Find where the given text appears and provide that cell's center as (x, y) coordinate. 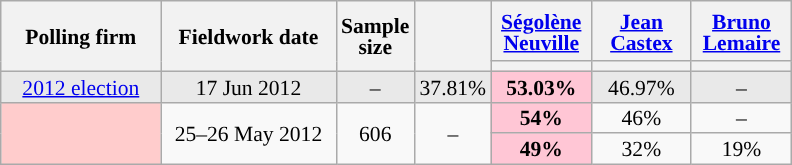
32% (641, 150)
Bruno Lemaire (741, 31)
Jean Castex (641, 31)
19% (741, 150)
Fieldwork date (248, 36)
17 Jun 2012 (248, 86)
53.03% (541, 86)
49% (541, 150)
54% (541, 118)
Polling firm (81, 36)
46% (641, 118)
606 (375, 133)
2012 election (81, 86)
25–26 May 2012 (248, 133)
37.81% (452, 86)
Samplesize (375, 36)
Ségolène Neuville (541, 31)
46.97% (641, 86)
